Identify which cell holds the provided text, then report its [X, Y] central coordinate. 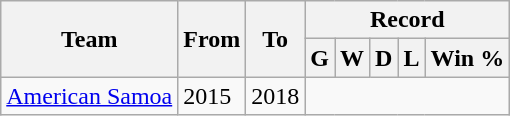
Record [408, 20]
To [276, 39]
From [212, 39]
American Samoa [90, 96]
Team [90, 39]
2018 [276, 96]
G [320, 58]
W [352, 58]
Win % [468, 58]
D [384, 58]
L [412, 58]
2015 [212, 96]
